Search for the cell housing the specified text and yield its [x, y] center coordinate. 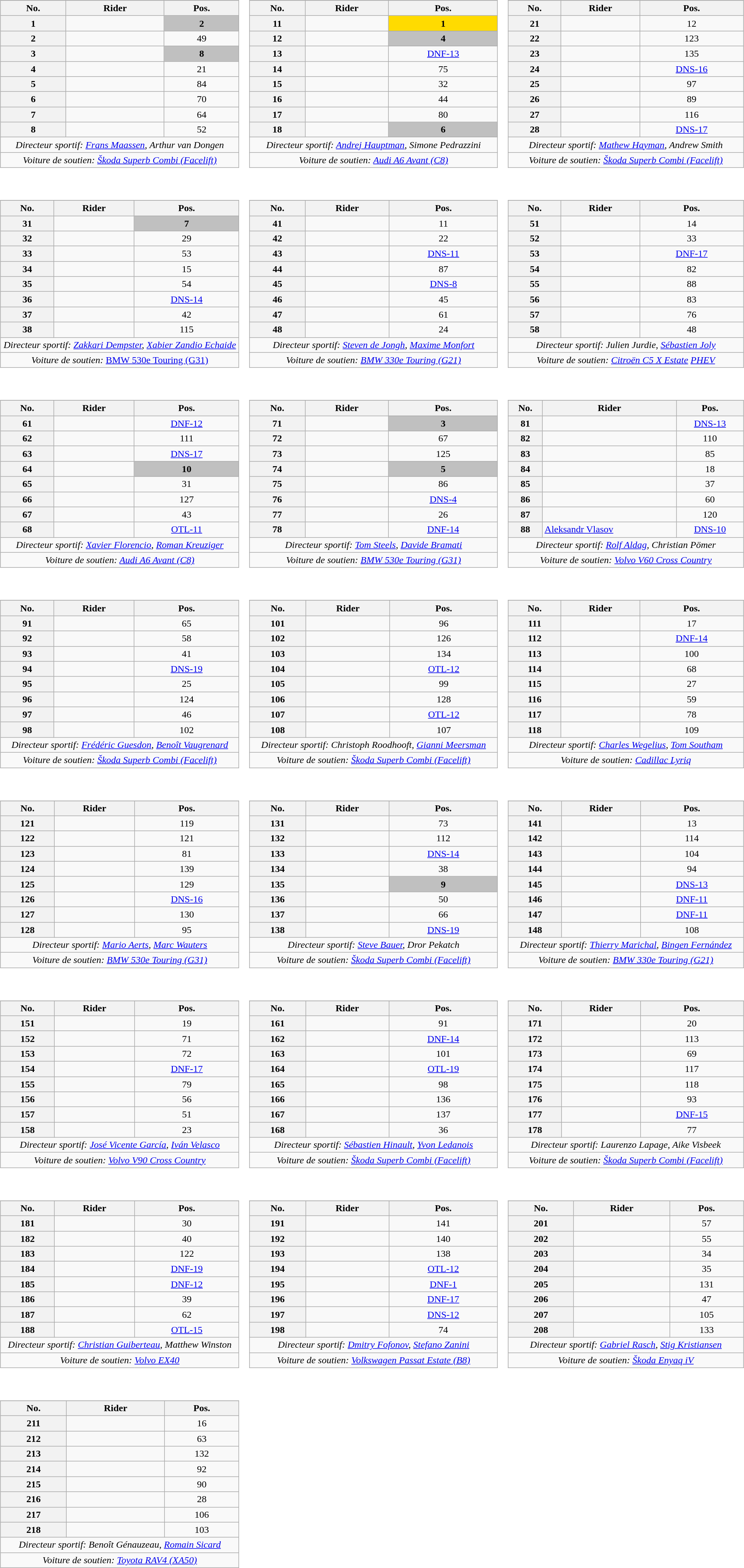
212 [34, 1439]
40 [187, 1238]
39 [187, 1299]
110 [710, 439]
142 [535, 838]
9 [443, 884]
153 [27, 1054]
140 [443, 1238]
155 [27, 1084]
OTL-19 [443, 1069]
166 [278, 1099]
Directeur sportif: José Vicente García, Iván Velasco [120, 1145]
Directeur sportif: Andrej Hauptman, Simone Pedrazzini [374, 145]
Directeur sportif: Thierry Marichal, Bingen Fernández [626, 945]
OTL-15 [187, 1330]
OTL-11 [187, 530]
100 [691, 654]
162 [278, 1038]
DNS-11 [443, 254]
10 [187, 469]
Voiture de soutien: Toyota RAV4 (XA50) [120, 1560]
Voiture de soutien: Volkswagen Passat Estate (B8) [374, 1360]
Directeur sportif: Frédéric Guesdon, Benoît Vaugrenard [120, 745]
176 [535, 1099]
163 [278, 1054]
157 [27, 1115]
Directeur sportif: Laurenzo Lapage, Aike Visbeek [626, 1145]
59 [691, 699]
Directeur sportif: Zakkari Dempster, Xabier Zandio Echaide [120, 345]
DNS-12 [443, 1315]
19 [187, 1023]
204 [541, 1269]
80 [443, 115]
Aleksandr Vlasov [609, 530]
168 [278, 1130]
Directeur sportif: Xavier Florencio, Roman Kreuziger [120, 545]
208 [541, 1330]
165 [278, 1084]
29 [187, 239]
174 [535, 1069]
146 [535, 899]
69 [692, 1054]
Directeur sportif: Dmitry Fofonov, Stefano Zanini [374, 1345]
143 [535, 854]
177 [535, 1115]
Directeur sportif: Mario Aerts, Marc Wauters [120, 945]
DNS-10 [710, 530]
Directeur sportif: Christoph Roodhooft, Gianni Meersman [374, 745]
195 [278, 1284]
Voiture de soutien: Cadillac Lyriq [626, 760]
Directeur sportif: Tom Steels, Davide Bramati [374, 545]
217 [34, 1515]
Directeur sportif: Christian Guiberteau, Matthew Winston [120, 1345]
178 [535, 1130]
139 [187, 869]
173 [535, 1054]
60 [710, 499]
154 [27, 1069]
90 [202, 1484]
161 [278, 1023]
49 [202, 38]
Voiture de soutien: Volvo V90 Cross Country [120, 1160]
144 [535, 869]
147 [535, 914]
Directeur sportif: Steve Bauer, Dror Pekatch [374, 945]
DNF-13 [443, 53]
211 [34, 1424]
156 [27, 1099]
186 [27, 1299]
188 [27, 1330]
192 [278, 1238]
148 [535, 929]
Directeur sportif: Sébastien Hinault, Yvon Ledanois [374, 1145]
120 [710, 514]
Directeur sportif: Julien Jurdie, Sébastien Joly [626, 345]
30 [187, 1223]
79 [187, 1084]
151 [27, 1023]
Directeur sportif: Frans Maassen, Arthur van Dongen [120, 145]
214 [34, 1469]
202 [541, 1238]
DNS-8 [443, 284]
171 [535, 1023]
215 [34, 1484]
Directeur sportif: Benoît Génauzeau, Romain Sicard [120, 1545]
164 [278, 1069]
DNF-19 [187, 1269]
175 [535, 1084]
205 [541, 1284]
206 [541, 1299]
130 [187, 914]
DNF-15 [692, 1115]
184 [27, 1269]
191 [278, 1223]
Voiture de soutien: Volvo V60 Cross Country [626, 560]
119 [187, 823]
201 [541, 1223]
Voiture de soutien: Volvo EX40 [120, 1360]
216 [34, 1499]
193 [278, 1254]
167 [278, 1115]
89 [691, 99]
99 [444, 684]
207 [541, 1315]
109 [691, 730]
218 [34, 1530]
197 [278, 1315]
Voiture de soutien: Škoda Enyaq iV [626, 1360]
185 [27, 1284]
129 [187, 884]
182 [27, 1238]
172 [535, 1038]
158 [27, 1130]
181 [27, 1223]
Directeur sportif: Gabriel Rasch, Stig Kristiansen [626, 1345]
Directeur sportif: Mathew Hayman, Andrew Smith [626, 145]
203 [541, 1254]
194 [278, 1269]
213 [34, 1454]
183 [27, 1254]
50 [443, 899]
DNS-4 [443, 499]
187 [27, 1315]
20 [692, 1023]
Voiture de soutien: Citroën C5 X Estate PHEV [626, 360]
DNF-1 [443, 1284]
Directeur sportif: Steven de Jongh, Maxime Monfort [374, 345]
145 [535, 884]
70 [202, 99]
152 [27, 1038]
196 [278, 1299]
Directeur sportif: Charles Wegelius, Tom Southam [626, 745]
198 [278, 1330]
Directeur sportif: Rolf Aldag, Christian Pömer [626, 545]
